Extract the (x, y) coordinate from the center of the cell holding the provided text.  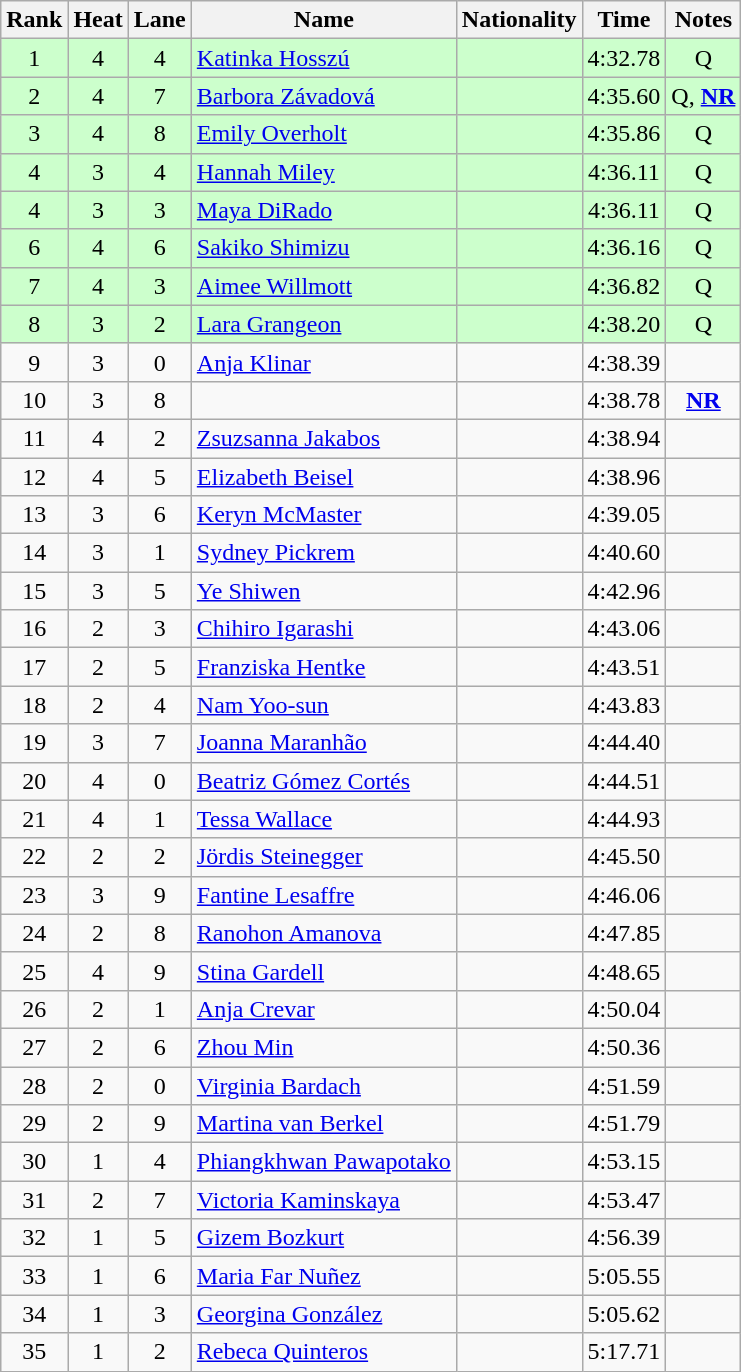
Maya DiRado (324, 210)
4:50.36 (624, 1047)
4:45.50 (624, 857)
4:38.20 (624, 324)
Stina Gardell (324, 971)
Emily Overholt (324, 134)
4:44.93 (624, 819)
29 (34, 1124)
Rebeca Quinteros (324, 1352)
Martina van Berkel (324, 1124)
4:38.94 (624, 438)
27 (34, 1047)
5:05.55 (624, 1276)
21 (34, 819)
22 (34, 857)
Jördis Steinegger (324, 857)
4:46.06 (624, 895)
4:36.16 (624, 248)
19 (34, 743)
Time (624, 20)
4:48.65 (624, 971)
4:47.85 (624, 933)
Lara Grangeon (324, 324)
4:36.82 (624, 286)
14 (34, 553)
4:35.86 (624, 134)
Zhou Min (324, 1047)
Ye Shiwen (324, 591)
Phiangkhwan Pawapotako (324, 1162)
16 (34, 629)
Keryn McMaster (324, 515)
4:50.04 (624, 1009)
15 (34, 591)
17 (34, 667)
Joanna Maranhão (324, 743)
10 (34, 400)
4:32.78 (624, 58)
26 (34, 1009)
Sakiko Shimizu (324, 248)
18 (34, 705)
34 (34, 1314)
4:42.96 (624, 591)
Notes (704, 20)
28 (34, 1085)
Rank (34, 20)
31 (34, 1200)
4:39.05 (624, 515)
Nationality (519, 20)
Tessa Wallace (324, 819)
Virginia Bardach (324, 1085)
5:05.62 (624, 1314)
Nam Yoo-sun (324, 705)
4:43.51 (624, 667)
5:17.71 (624, 1352)
Lane (160, 20)
Victoria Kaminskaya (324, 1200)
4:38.39 (624, 362)
4:40.60 (624, 553)
4:44.51 (624, 781)
Anja Klinar (324, 362)
Name (324, 20)
Anja Crevar (324, 1009)
Zsuzsanna Jakabos (324, 438)
13 (34, 515)
35 (34, 1352)
Chihiro Igarashi (324, 629)
Beatriz Gómez Cortés (324, 781)
4:38.78 (624, 400)
4:53.47 (624, 1200)
23 (34, 895)
Georgina González (324, 1314)
Barbora Závadová (324, 96)
4:44.40 (624, 743)
20 (34, 781)
4:35.60 (624, 96)
Ranohon Amanova (324, 933)
32 (34, 1238)
Fantine Lesaffre (324, 895)
Maria Far Nuñez (324, 1276)
Q, NR (704, 96)
11 (34, 438)
Heat (98, 20)
Katinka Hosszú (324, 58)
33 (34, 1276)
24 (34, 933)
4:43.83 (624, 705)
4:53.15 (624, 1162)
Sydney Pickrem (324, 553)
NR (704, 400)
Elizabeth Beisel (324, 477)
4:43.06 (624, 629)
4:51.59 (624, 1085)
4:56.39 (624, 1238)
Hannah Miley (324, 172)
Franziska Hentke (324, 667)
4:51.79 (624, 1124)
25 (34, 971)
30 (34, 1162)
4:38.96 (624, 477)
Gizem Bozkurt (324, 1238)
12 (34, 477)
Aimee Willmott (324, 286)
